Output the (X, Y) coordinate of the center of the cell containing the given text.  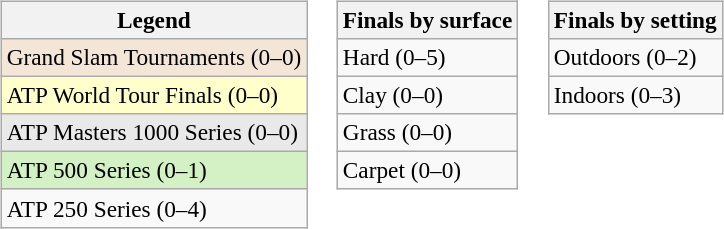
ATP 250 Series (0–4) (154, 208)
Finals by setting (635, 20)
Clay (0–0) (427, 95)
Grass (0–0) (427, 133)
Grand Slam Tournaments (0–0) (154, 57)
Hard (0–5) (427, 57)
Carpet (0–0) (427, 171)
ATP Masters 1000 Series (0–0) (154, 133)
Indoors (0–3) (635, 95)
ATP World Tour Finals (0–0) (154, 95)
Outdoors (0–2) (635, 57)
Legend (154, 20)
ATP 500 Series (0–1) (154, 171)
Finals by surface (427, 20)
